Pinpoint the cell where the given text exists, returning its (x, y) midpoint coordinate. 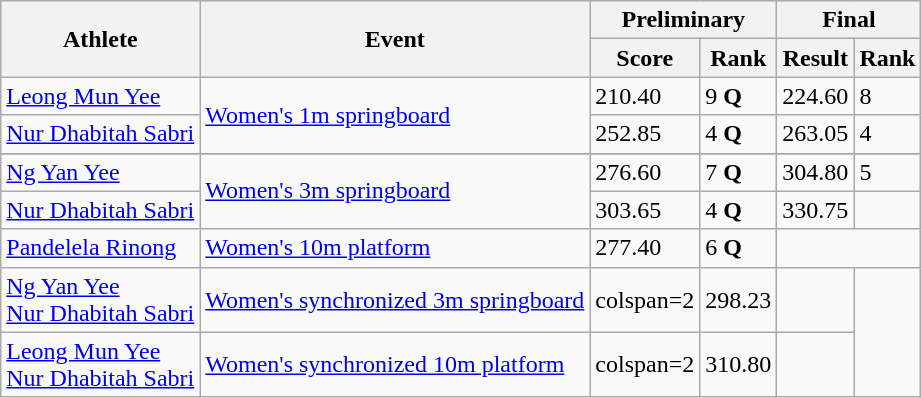
9 Q (738, 96)
263.05 (816, 134)
298.23 (738, 300)
5 (888, 172)
277.40 (645, 248)
Score (645, 58)
Ng Yan YeeNur Dhabitah Sabri (100, 300)
Ng Yan Yee (100, 172)
Women's 10m platform (395, 248)
Final (849, 20)
8 (888, 96)
276.60 (645, 172)
Women's synchronized 10m platform (395, 364)
310.80 (738, 364)
Leong Mun Yee (100, 96)
Result (816, 58)
6 Q (738, 248)
252.85 (645, 134)
4 (888, 134)
Women's synchronized 3m springboard (395, 300)
330.75 (816, 210)
Pandelela Rinong (100, 248)
210.40 (645, 96)
Women's 3m springboard (395, 191)
304.80 (816, 172)
Athlete (100, 39)
303.65 (645, 210)
Women's 1m springboard (395, 115)
224.60 (816, 96)
Leong Mun YeeNur Dhabitah Sabri (100, 364)
Event (395, 39)
7 Q (738, 172)
Preliminary (684, 20)
